For the text-containing cell, return its midpoint in (X, Y) coordinate format. 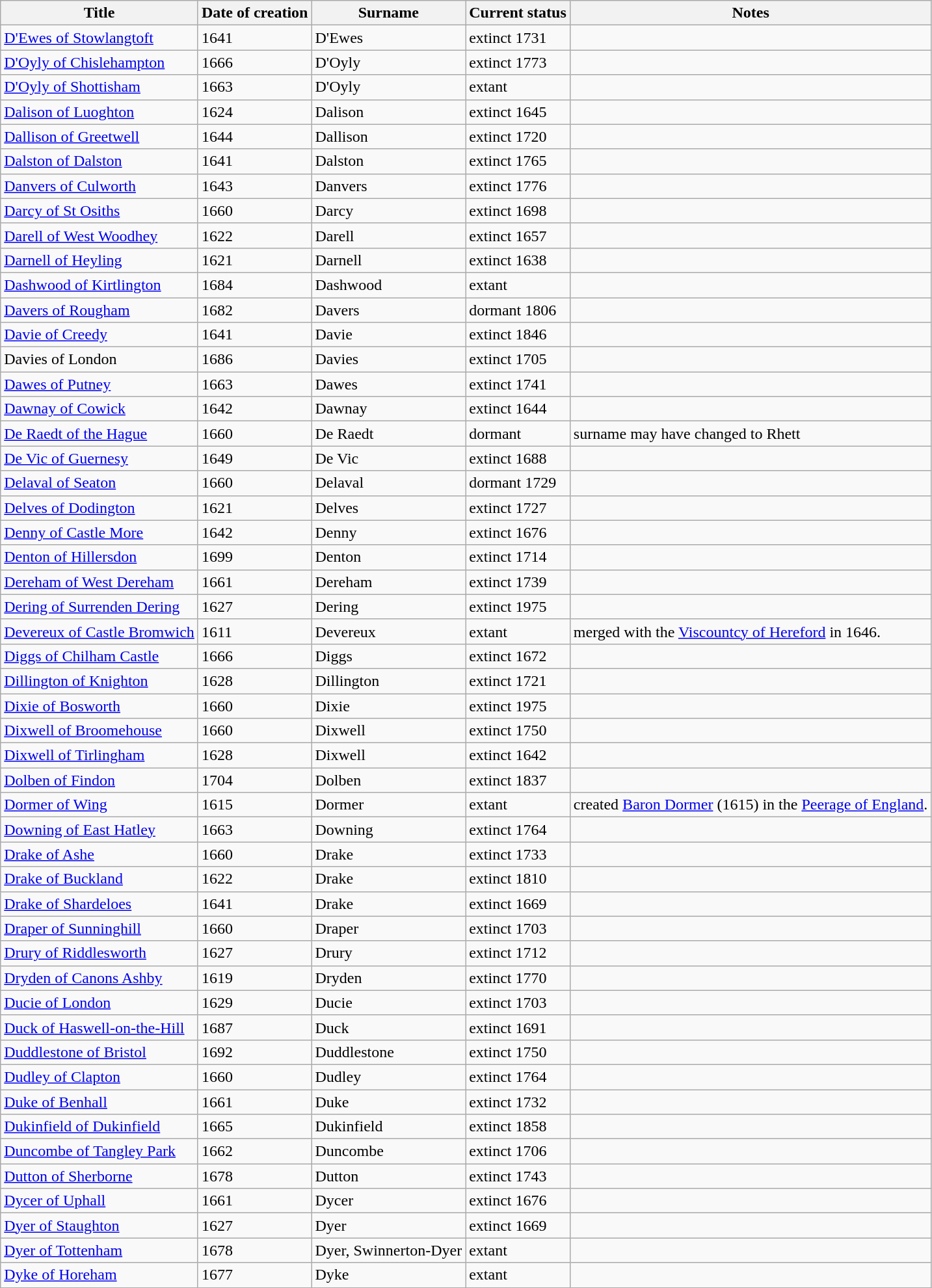
Dallison of Greetwell (100, 137)
Dawes (389, 384)
extinct 1645 (518, 112)
Dukinfield (389, 1127)
dormant 1729 (518, 483)
Dalison of Luoghton (100, 112)
Surname (389, 13)
Denny of Castle More (100, 532)
extinct 1691 (518, 1027)
Diggs (389, 656)
extinct 1858 (518, 1127)
1682 (255, 310)
extinct 1720 (518, 137)
Dyer of Tottenham (100, 1250)
Dolben (389, 780)
Dering (389, 607)
Dawnay (389, 409)
Dyer of Staughton (100, 1226)
extinct 1642 (518, 756)
extinct 1741 (518, 384)
Duck of Haswell-on-the-Hill (100, 1027)
extinct 1706 (518, 1151)
1619 (255, 978)
1692 (255, 1052)
1704 (255, 780)
Dereham (389, 582)
extinct 1672 (518, 656)
D'Oyly of Chislehampton (100, 62)
Title (100, 13)
Dallison (389, 137)
D'Ewes (389, 38)
Draper of Sunninghill (100, 928)
Drury of Riddlesworth (100, 953)
Davie of Creedy (100, 335)
Current status (518, 13)
Dashwood of Kirtlington (100, 285)
Darnell of Heyling (100, 260)
Duck (389, 1027)
Darell (389, 235)
extinct 1714 (518, 557)
surname may have changed to Rhett (751, 434)
Denny (389, 532)
Duncombe of Tangley Park (100, 1151)
Denton of Hillersdon (100, 557)
extinct 1810 (518, 879)
Dyer, Swinnerton-Dyer (389, 1250)
Dalston of Dalston (100, 161)
Delaval (389, 483)
Danvers (389, 186)
Drury (389, 953)
Davers of Rougham (100, 310)
extinct 1739 (518, 582)
Delves of Dodington (100, 508)
extinct 1732 (518, 1102)
extinct 1731 (518, 38)
Devereux of Castle Bromwich (100, 631)
Ducie of London (100, 1003)
extinct 1743 (518, 1176)
Dillington (389, 681)
1686 (255, 360)
Downing of East Hatley (100, 830)
Draper (389, 928)
Darcy (389, 211)
Denton (389, 557)
Drake of Ashe (100, 854)
Dyke (389, 1275)
extinct 1712 (518, 953)
extinct 1846 (518, 335)
Dolben of Findon (100, 780)
Duddlestone of Bristol (100, 1052)
Dillington of Knighton (100, 681)
Downing (389, 830)
1687 (255, 1027)
Duke (389, 1102)
Dixwell of Broomehouse (100, 731)
dormant 1806 (518, 310)
extinct 1733 (518, 854)
1629 (255, 1003)
extinct 1837 (518, 780)
Dormer of Wing (100, 805)
Dycer of Uphall (100, 1201)
Duddlestone (389, 1052)
1649 (255, 458)
dormant (518, 434)
Danvers of Culworth (100, 186)
De Raedt of the Hague (100, 434)
D'Ewes of Stowlangtoft (100, 38)
1699 (255, 557)
Dycer (389, 1201)
De Raedt (389, 434)
Darcy of St Osiths (100, 211)
Davers (389, 310)
extinct 1688 (518, 458)
Dashwood (389, 285)
1615 (255, 805)
Delves (389, 508)
Darnell (389, 260)
Dryden of Canons Ashby (100, 978)
1665 (255, 1127)
Dudley of Clapton (100, 1077)
extinct 1773 (518, 62)
De Vic (389, 458)
extinct 1727 (518, 508)
1662 (255, 1151)
1624 (255, 112)
merged with the Viscountcy of Hereford in 1646. (751, 631)
Notes (751, 13)
extinct 1698 (518, 211)
Dering of Surrenden Dering (100, 607)
Dryden (389, 978)
extinct 1705 (518, 360)
1643 (255, 186)
Dudley (389, 1077)
Dutton (389, 1176)
Dyke of Horeham (100, 1275)
Devereux (389, 631)
Duncombe (389, 1151)
Dormer (389, 805)
Date of creation (255, 13)
Davies of London (100, 360)
Drake of Shardeloes (100, 904)
1677 (255, 1275)
extinct 1770 (518, 978)
Duke of Benhall (100, 1102)
Dixwell of Tirlingham (100, 756)
extinct 1776 (518, 186)
extinct 1657 (518, 235)
Dalston (389, 161)
Dereham of West Dereham (100, 582)
1644 (255, 137)
extinct 1638 (518, 260)
Dixie of Bosworth (100, 705)
extinct 1721 (518, 681)
Darell of West Woodhey (100, 235)
created Baron Dormer (1615) in the Peerage of England. (751, 805)
Dyer (389, 1226)
Dalison (389, 112)
D'Oyly of Shottisham (100, 87)
Diggs of Chilham Castle (100, 656)
1611 (255, 631)
Dukinfield of Dukinfield (100, 1127)
Dawnay of Cowick (100, 409)
Davie (389, 335)
Dixie (389, 705)
De Vic of Guernesy (100, 458)
Drake of Buckland (100, 879)
Delaval of Seaton (100, 483)
Ducie (389, 1003)
extinct 1644 (518, 409)
Dawes of Putney (100, 384)
Dutton of Sherborne (100, 1176)
extinct 1765 (518, 161)
1684 (255, 285)
Davies (389, 360)
